Identify which cell holds the provided text, then report its [X, Y] central coordinate. 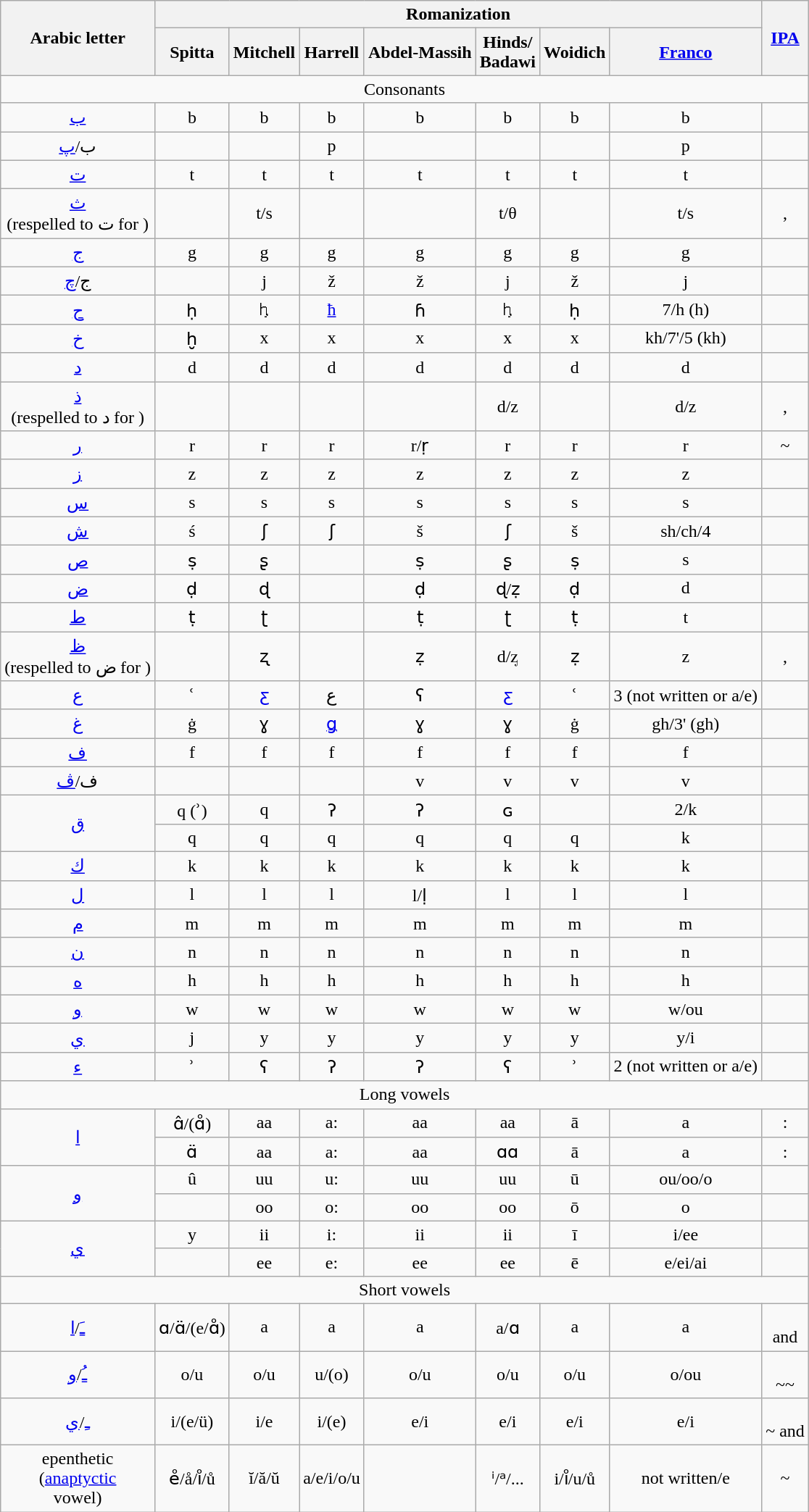
ن [78, 952]
Woidich [575, 52]
kh/7'/5 (kh) [686, 338]
ـِ/ي [78, 1421]
ɑ/ɑ̈/(e/ɑ̊) [193, 1327]
e: [332, 1262]
س [78, 503]
Romanization [458, 14]
ǥ [332, 724]
ʐ [264, 656]
i/ee [686, 1235]
u/(o) [332, 1374]
ذ(respelled to د for ) [78, 406]
ص [78, 560]
خ [78, 338]
ⁱ/ᵃ/... [507, 1479]
ك [78, 866]
ś [193, 531]
ج/چ [78, 281]
د [78, 367]
ض [78, 588]
ف/ڤ [78, 781]
ɦ [420, 310]
i: [332, 1235]
ر [78, 446]
ـَ/ا [78, 1327]
sh/ch/4 [686, 531]
ū [575, 1179]
ج [78, 253]
l/ḷ [420, 895]
ل [78, 895]
e/ei/ai [686, 1262]
ɑɑ [507, 1152]
Franco [686, 52]
ش [78, 531]
~ and [786, 1421]
Harrell [332, 52]
o: [332, 1207]
ح [78, 310]
ـُ/و [78, 1374]
Abdel-Massih [420, 52]
gh/3' (gh) [686, 724]
ɖ [264, 588]
a/e/i/o/u [332, 1479]
Mitchell [264, 52]
2 (not written or a/e) [686, 1066]
7/h (h) [686, 310]
ز [78, 474]
ē [575, 1262]
Hinds/Badawi [507, 52]
ف [78, 753]
w/ou [686, 1009]
ا [78, 1137]
and [786, 1327]
ĭ/ă/ŭ [264, 1479]
غ [78, 724]
ت [78, 175]
i/e [264, 1421]
ه [78, 981]
ħ [332, 310]
ط [78, 617]
2/k [686, 810]
ث(respelled to ت for ) [78, 214]
Arabic letter [78, 38]
r/ṛ [420, 446]
u: [332, 1179]
ب [78, 117]
d/ᶎ [507, 656]
ɑ̈ [193, 1152]
ou/oo/o [686, 1179]
i/i̊/u/ů [575, 1479]
ɢ [507, 810]
ī [575, 1235]
ء [78, 1066]
ɖ/ẓ [507, 588]
e̊/å/i̊/ů [193, 1479]
م [78, 924]
ظ(respelled to ض for ) [78, 656]
epenthetic(anaptycticvowel) [78, 1479]
IPA [786, 38]
ō [575, 1207]
i/(e/ü) [193, 1421]
Consonants [404, 89]
ɑ̂/(ɑ̊) [193, 1123]
q (ʾ) [193, 810]
Short vowels [404, 1290]
Spitta [193, 52]
ب/پ [78, 146]
not written/e [686, 1479]
ḫ [193, 338]
a/ɑ [507, 1327]
~~ [786, 1374]
o/ou [686, 1374]
t/θ [507, 214]
ق [78, 824]
û [193, 1179]
3 (not written or a/e) [686, 696]
y/i [686, 1038]
Long vowels [404, 1095]
o [686, 1207]
i/(e) [332, 1421]
